From the cell containing the given text, extract its center point as [x, y] coordinate. 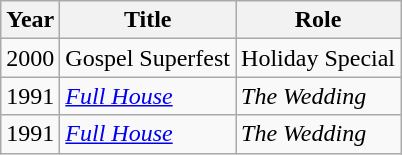
Role [318, 20]
2000 [30, 58]
Gospel Superfest [148, 58]
Year [30, 20]
Title [148, 20]
Holiday Special [318, 58]
